Pinpoint the cell where the given text exists, returning its [x, y] midpoint coordinate. 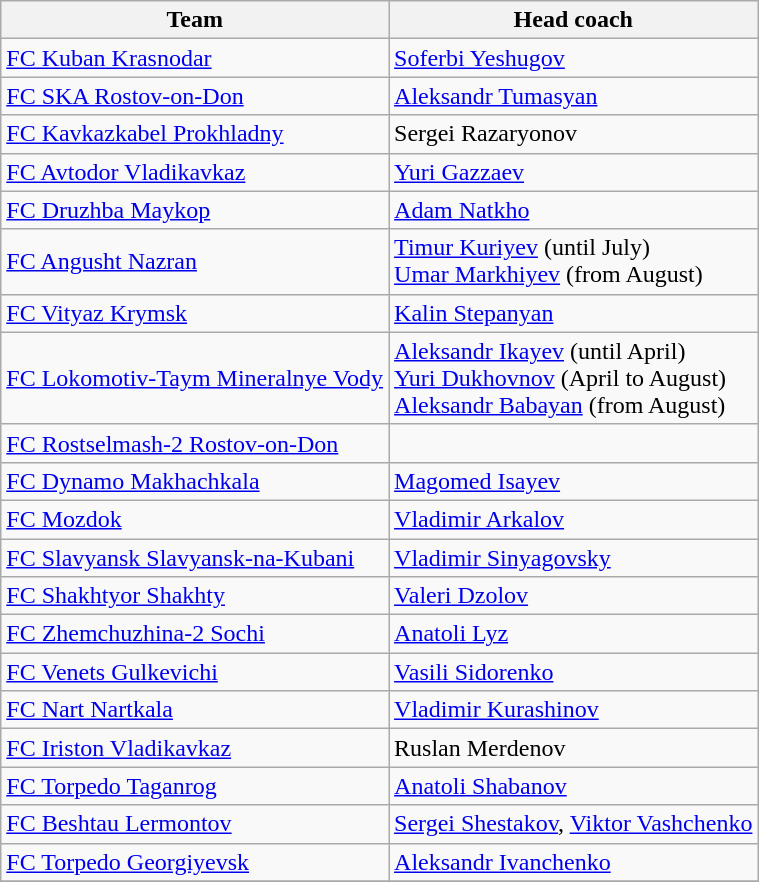
Anatoli Shabanov [574, 786]
FC Kavkazkabel Prokhladny [195, 134]
FC Iriston Vladikavkaz [195, 748]
Sergei Razaryonov [574, 134]
Aleksandr Ikayev (until April)Yuri Dukhovnov (April to August)Aleksandr Babayan (from August) [574, 378]
Vasili Sidorenko [574, 672]
Valeri Dzolov [574, 596]
Ruslan Merdenov [574, 748]
Soferbi Yeshugov [574, 58]
FC Torpedo Taganrog [195, 786]
FC Dynamo Makhachkala [195, 481]
Magomed Isayev [574, 481]
FC Slavyansk Slavyansk-na-Kubani [195, 557]
Vladimir Sinyagovsky [574, 557]
Vladimir Arkalov [574, 519]
FC Angusht Nazran [195, 262]
FC SKA Rostov-on-Don [195, 96]
Team [195, 20]
FC Avtodor Vladikavkaz [195, 172]
FC Lokomotiv-Taym Mineralnye Vody [195, 378]
FC Torpedo Georgiyevsk [195, 862]
Adam Natkho [574, 210]
FC Shakhtyor Shakhty [195, 596]
Aleksandr Tumasyan [574, 96]
Kalin Stepanyan [574, 313]
FC Vityaz Krymsk [195, 313]
FC Beshtau Lermontov [195, 824]
Head coach [574, 20]
Vladimir Kurashinov [574, 710]
FC Nart Nartkala [195, 710]
FC Rostselmash-2 Rostov-on-Don [195, 443]
Anatoli Lyz [574, 634]
FC Kuban Krasnodar [195, 58]
Yuri Gazzaev [574, 172]
FC Mozdok [195, 519]
Aleksandr Ivanchenko [574, 862]
FC Venets Gulkevichi [195, 672]
FC Druzhba Maykop [195, 210]
Timur Kuriyev (until July)Umar Markhiyev (from August) [574, 262]
FC Zhemchuzhina-2 Sochi [195, 634]
Sergei Shestakov, Viktor Vashchenko [574, 824]
